Find where the given text appears and provide that cell's center as [x, y] coordinate. 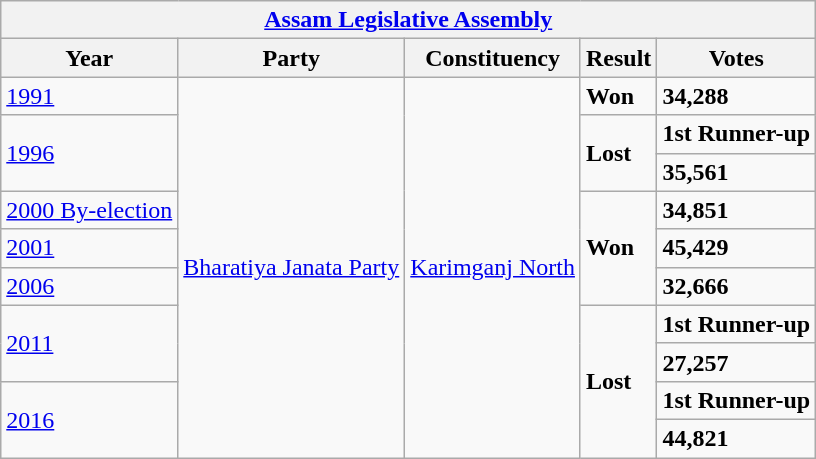
34,851 [736, 210]
2001 [90, 248]
1996 [90, 153]
34,288 [736, 96]
35,561 [736, 172]
Bharatiya Janata Party [292, 268]
2016 [90, 419]
2006 [90, 286]
Year [90, 58]
44,821 [736, 438]
1991 [90, 96]
45,429 [736, 248]
2011 [90, 343]
Karimganj North [493, 268]
Party [292, 58]
Result [618, 58]
27,257 [736, 362]
32,666 [736, 286]
Assam Legislative Assembly [408, 20]
Votes [736, 58]
Constituency [493, 58]
2000 By-election [90, 210]
